Pinpoint the cell where the given text exists, returning its [x, y] midpoint coordinate. 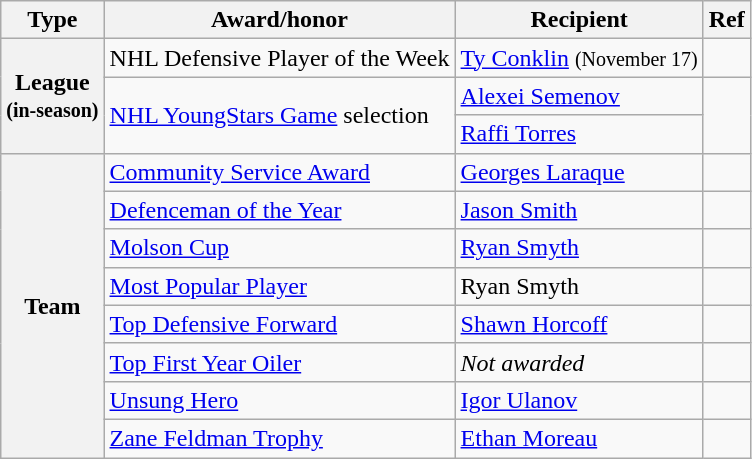
Ref [726, 20]
Ethan Moreau [579, 438]
Unsung Hero [280, 400]
Shawn Horcoff [579, 324]
Ty Conklin (November 17) [579, 58]
Award/honor [280, 20]
League(in-season) [52, 96]
Zane Feldman Trophy [280, 438]
NHL Defensive Player of the Week [280, 58]
Not awarded [579, 362]
Molson Cup [280, 248]
Igor Ulanov [579, 400]
Community Service Award [280, 172]
Top First Year Oiler [280, 362]
NHL YoungStars Game selection [280, 115]
Top Defensive Forward [280, 324]
Raffi Torres [579, 134]
Georges Laraque [579, 172]
Alexei Semenov [579, 96]
Recipient [579, 20]
Team [52, 305]
Most Popular Player [280, 286]
Defenceman of the Year [280, 210]
Jason Smith [579, 210]
Type [52, 20]
